Pinpoint the cell where the given text exists, returning its (X, Y) midpoint coordinate. 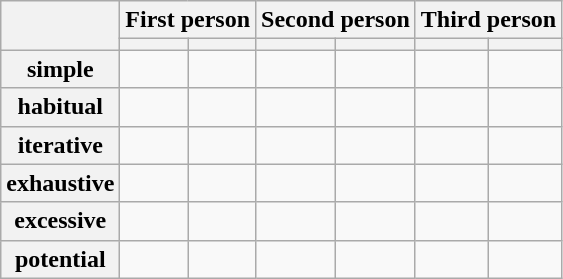
First person (188, 20)
habitual (60, 107)
iterative (60, 145)
Third person (488, 20)
potential (60, 259)
excessive (60, 221)
exhaustive (60, 183)
Second person (336, 20)
simple (60, 69)
